Return [X, Y] of the center of cell containing provided text 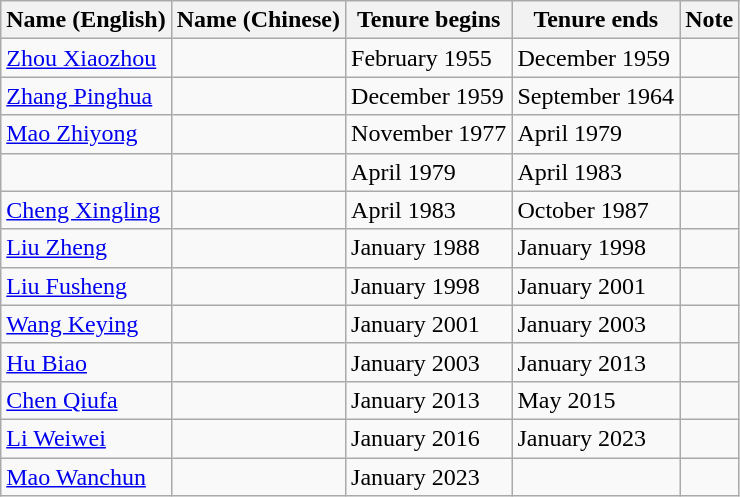
Name (Chinese) [258, 20]
January 2016 [429, 438]
September 1964 [596, 96]
Zhang Pinghua [86, 96]
Mao Wanchun [86, 477]
Liu Fusheng [86, 286]
Tenure ends [596, 20]
Chen Qiufa [86, 400]
Hu Biao [86, 362]
May 2015 [596, 400]
February 1955 [429, 58]
Zhou Xiaozhou [86, 58]
Liu Zheng [86, 248]
Tenure begins [429, 20]
Wang Keying [86, 324]
November 1977 [429, 134]
October 1987 [596, 210]
Name (English) [86, 20]
Li Weiwei [86, 438]
January 1988 [429, 248]
Mao Zhiyong [86, 134]
Note [710, 20]
Cheng Xingling [86, 210]
